Pinpoint the cell where the given text exists, returning its (X, Y) midpoint coordinate. 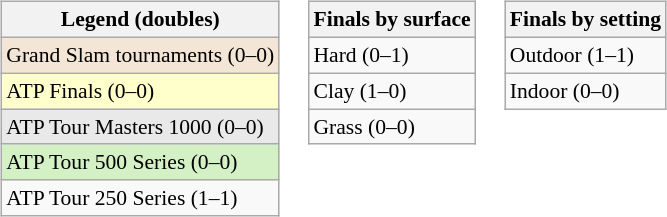
Finals by surface (392, 20)
Finals by setting (586, 20)
Indoor (0–0) (586, 91)
Outdoor (1–1) (586, 55)
Hard (0–1) (392, 55)
ATP Tour Masters 1000 (0–0) (140, 127)
ATP Tour 500 Series (0–0) (140, 162)
Clay (1–0) (392, 91)
ATP Tour 250 Series (1–1) (140, 198)
Legend (doubles) (140, 20)
Grand Slam tournaments (0–0) (140, 55)
ATP Finals (0–0) (140, 91)
Grass (0–0) (392, 127)
